Identify which cell holds the provided text, then report its (X, Y) central coordinate. 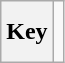
Key (27, 32)
